Locate the cell with the specified text and output its (x, y) center coordinate. 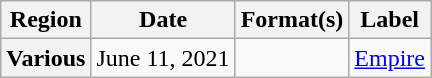
Date (163, 20)
June 11, 2021 (163, 58)
Label (390, 20)
Region (46, 20)
Various (46, 58)
Format(s) (292, 20)
Empire (390, 58)
